Return the [X, Y] coordinate for the center point of the cell that contains the specified text.  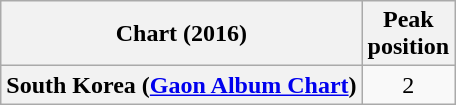
2 [408, 85]
Peakposition [408, 34]
Chart (2016) [182, 34]
South Korea (Gaon Album Chart) [182, 85]
